Scan for the cell matching the given text and deliver its (x, y) coordinate at center. 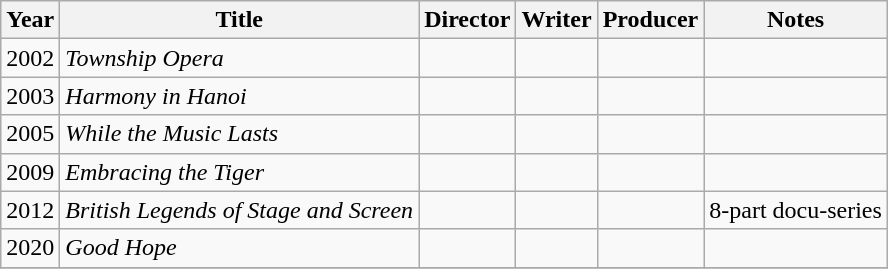
Writer (556, 20)
2009 (30, 172)
2012 (30, 210)
Notes (796, 20)
Title (240, 20)
2005 (30, 134)
Good Hope (240, 248)
Township Opera (240, 58)
2020 (30, 248)
British Legends of Stage and Screen (240, 210)
While the Music Lasts (240, 134)
Year (30, 20)
2002 (30, 58)
8-part docu-series (796, 210)
2003 (30, 96)
Producer (650, 20)
Director (468, 20)
Harmony in Hanoi (240, 96)
Embracing the Tiger (240, 172)
